Pinpoint the cell where the given text exists, returning its (x, y) midpoint coordinate. 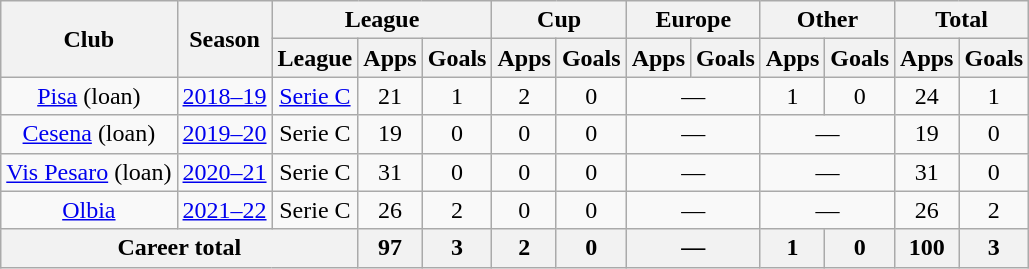
100 (927, 248)
Europe (693, 20)
2019–20 (224, 134)
21 (390, 96)
Olbia (89, 210)
Season (224, 39)
Cesena (loan) (89, 134)
24 (927, 96)
Career total (180, 248)
Total (962, 20)
Pisa (loan) (89, 96)
Cup (559, 20)
2018–19 (224, 96)
Other (827, 20)
Vis Pesaro (loan) (89, 172)
97 (390, 248)
2020–21 (224, 172)
Club (89, 39)
2021–22 (224, 210)
